Scan for the cell matching the given text and deliver its (x, y) coordinate at center. 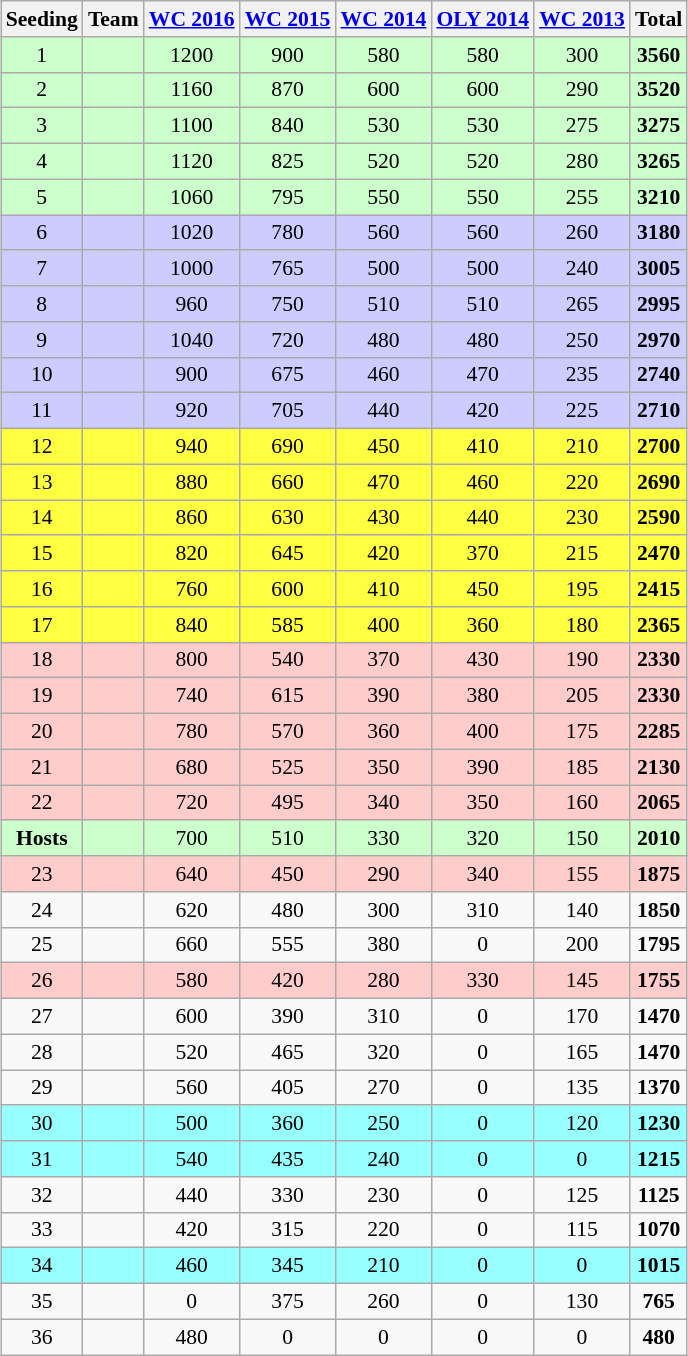
615 (288, 696)
1020 (192, 233)
740 (192, 696)
WC 2016 (192, 19)
255 (582, 197)
2 (42, 90)
940 (192, 447)
3265 (658, 162)
19 (42, 696)
Hosts (42, 839)
880 (192, 482)
2130 (658, 767)
23 (42, 874)
200 (582, 945)
3180 (658, 233)
675 (288, 375)
215 (582, 554)
2995 (658, 304)
315 (288, 1230)
2970 (658, 340)
1 (42, 55)
1370 (658, 1088)
Team (114, 19)
WC 2014 (383, 19)
705 (288, 411)
700 (192, 839)
145 (582, 981)
645 (288, 554)
5 (42, 197)
29 (42, 1088)
1070 (658, 1230)
1160 (192, 90)
28 (42, 1052)
820 (192, 554)
555 (288, 945)
31 (42, 1159)
860 (192, 518)
175 (582, 732)
1850 (658, 910)
345 (288, 1266)
2470 (658, 554)
405 (288, 1088)
760 (192, 589)
1200 (192, 55)
1100 (192, 126)
205 (582, 696)
20 (42, 732)
15 (42, 554)
920 (192, 411)
225 (582, 411)
9 (42, 340)
525 (288, 767)
195 (582, 589)
115 (582, 1230)
3210 (658, 197)
OLY 2014 (482, 19)
11 (42, 411)
1215 (658, 1159)
3005 (658, 269)
2690 (658, 482)
1125 (658, 1195)
6 (42, 233)
570 (288, 732)
270 (383, 1088)
1000 (192, 269)
265 (582, 304)
8 (42, 304)
120 (582, 1124)
800 (192, 660)
135 (582, 1088)
2285 (658, 732)
2010 (658, 839)
495 (288, 803)
165 (582, 1052)
750 (288, 304)
2590 (658, 518)
27 (42, 1017)
3 (42, 126)
1875 (658, 874)
1755 (658, 981)
130 (582, 1302)
16 (42, 589)
3560 (658, 55)
14 (42, 518)
33 (42, 1230)
24 (42, 910)
4 (42, 162)
680 (192, 767)
Total (658, 19)
2700 (658, 447)
1795 (658, 945)
375 (288, 1302)
1040 (192, 340)
150 (582, 839)
2415 (658, 589)
1230 (658, 1124)
140 (582, 910)
25 (42, 945)
7 (42, 269)
185 (582, 767)
690 (288, 447)
1015 (658, 1266)
30 (42, 1124)
235 (582, 375)
275 (582, 126)
WC 2015 (288, 19)
22 (42, 803)
2710 (658, 411)
465 (288, 1052)
960 (192, 304)
35 (42, 1302)
170 (582, 1017)
2065 (658, 803)
2365 (658, 625)
12 (42, 447)
WC 2013 (582, 19)
21 (42, 767)
630 (288, 518)
1060 (192, 197)
17 (42, 625)
18 (42, 660)
190 (582, 660)
26 (42, 981)
10 (42, 375)
2740 (658, 375)
36 (42, 1337)
3275 (658, 126)
160 (582, 803)
34 (42, 1266)
1120 (192, 162)
13 (42, 482)
180 (582, 625)
795 (288, 197)
825 (288, 162)
125 (582, 1195)
155 (582, 874)
585 (288, 625)
3520 (658, 90)
435 (288, 1159)
640 (192, 874)
620 (192, 910)
870 (288, 90)
Seeding (42, 19)
32 (42, 1195)
